Extract the [x, y] coordinate from the center of the cell holding the provided text.  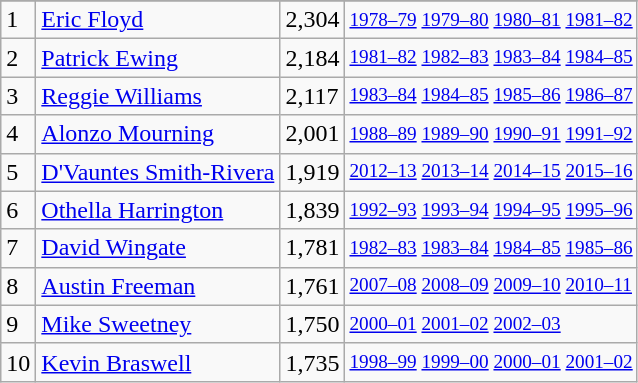
1 [18, 20]
Alonzo Mourning [158, 134]
David Wingate [158, 248]
2,304 [312, 20]
Austin Freeman [158, 286]
Eric Floyd [158, 20]
2,001 [312, 134]
1983–84 1984–85 1985–86 1986–87 [491, 96]
1,839 [312, 210]
2012–13 2013–14 2014–15 2015–16 [491, 172]
5 [18, 172]
1,735 [312, 362]
1,919 [312, 172]
8 [18, 286]
Othella Harrington [158, 210]
1,781 [312, 248]
1998–99 1999–00 2000–01 2001–02 [491, 362]
D'Vauntes Smith-Rivera [158, 172]
1978–79 1979–80 1980–81 1981–82 [491, 20]
2 [18, 58]
9 [18, 324]
10 [18, 362]
6 [18, 210]
1988–89 1989–90 1990–91 1991–92 [491, 134]
1,750 [312, 324]
2000–01 2001–02 2002–03 [491, 324]
Patrick Ewing [158, 58]
Reggie Williams [158, 96]
3 [18, 96]
2007–08 2008–09 2009–10 2010–11 [491, 286]
Mike Sweetney [158, 324]
1,761 [312, 286]
1981–82 1982–83 1983–84 1984–85 [491, 58]
7 [18, 248]
2,117 [312, 96]
Kevin Braswell [158, 362]
4 [18, 134]
1992–93 1993–94 1994–95 1995–96 [491, 210]
2,184 [312, 58]
1982–83 1983–84 1984–85 1985–86 [491, 248]
